Locate the cell with the specified text and output its (x, y) center coordinate. 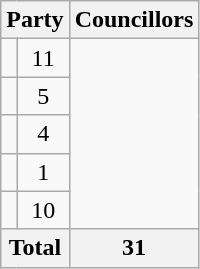
11 (43, 58)
10 (43, 210)
Party (35, 20)
31 (134, 248)
Total (35, 248)
Councillors (134, 20)
4 (43, 134)
5 (43, 96)
1 (43, 172)
